Provide the [X, Y] coordinate of the cell's center where the given text is located.  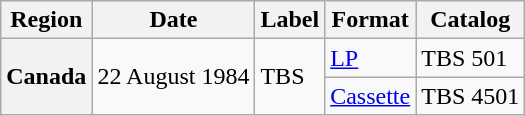
Format [370, 20]
Label [290, 20]
TBS 501 [470, 58]
Catalog [470, 20]
TBS 4501 [470, 96]
Region [46, 20]
LP [370, 58]
Cassette [370, 96]
TBS [290, 77]
22 August 1984 [174, 77]
Canada [46, 77]
Date [174, 20]
